Output the [X, Y] coordinate of the center of the cell containing the given text.  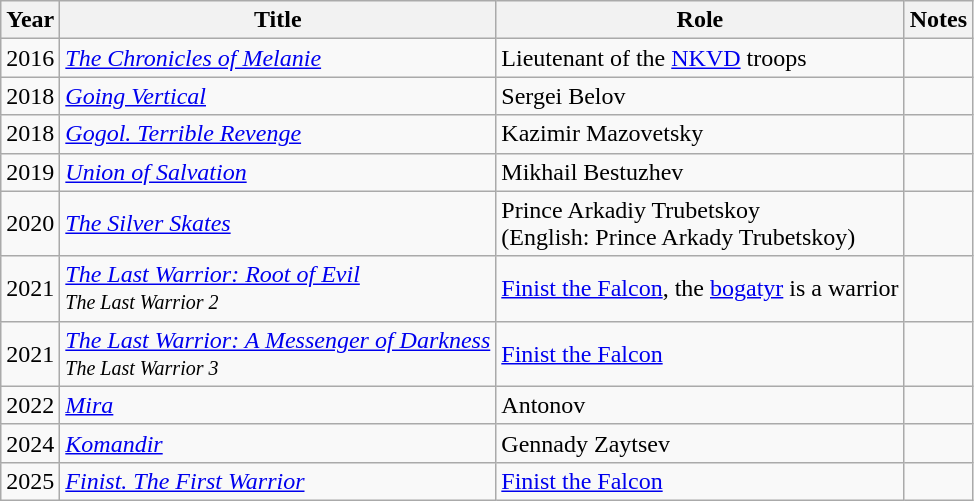
Role [700, 20]
The Last Warrior: A Messenger of Darkness The Last Warrior 3 [278, 354]
Mira [278, 405]
2019 [30, 172]
Kazimir Mazovetsky [700, 134]
Antonov [700, 405]
Komandir [278, 443]
The Last Warrior: Root of Evil The Last Warrior 2 [278, 288]
2025 [30, 481]
Finist the Falcon, the bogatyr is a warrior [700, 288]
The Silver Skates [278, 224]
Mikhail Bestuzhev [700, 172]
2016 [30, 58]
2024 [30, 443]
Going Vertical [278, 96]
2022 [30, 405]
Year [30, 20]
Finist. The First Warrior [278, 481]
Gennady Zaytsev [700, 443]
Sergei Belov [700, 96]
The Chronicles of Melanie [278, 58]
Notes [938, 20]
2020 [30, 224]
Union of Salvation [278, 172]
Lieutenant of the NKVD troops [700, 58]
Gogol. Terrible Revenge [278, 134]
Prince Arkadiy Trubetskoy (English: Prince Arkady Trubetskoy) [700, 224]
Title [278, 20]
